Determine the [x, y] coordinate at the center of the cell enclosing the given text.  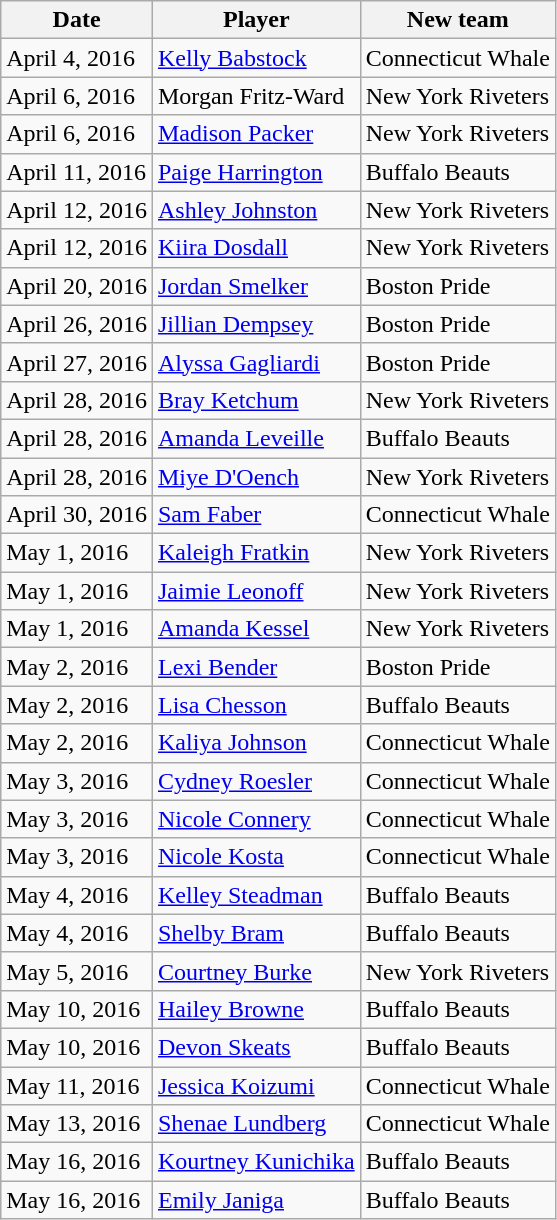
Miye D'Oench [256, 477]
Jillian Dempsey [256, 324]
New team [458, 20]
April 30, 2016 [77, 515]
May 13, 2016 [77, 1124]
Date [77, 20]
Paige Harrington [256, 172]
Kaleigh Fratkin [256, 553]
Nicole Kosta [256, 857]
Lexi Bender [256, 667]
Shenae Lundberg [256, 1124]
Shelby Bram [256, 933]
April 26, 2016 [77, 324]
Courtney Burke [256, 971]
Jessica Koizumi [256, 1085]
Madison Packer [256, 134]
Morgan Fritz-Ward [256, 96]
Sam Faber [256, 515]
April 4, 2016 [77, 58]
Kourtney Kunichika [256, 1162]
Nicole Connery [256, 819]
Devon Skeats [256, 1047]
Jordan Smelker [256, 286]
Jaimie Leonoff [256, 591]
April 27, 2016 [77, 362]
Player [256, 20]
Cydney Roesler [256, 781]
April 20, 2016 [77, 286]
Ashley Johnston [256, 210]
May 5, 2016 [77, 971]
April 11, 2016 [77, 172]
Lisa Chesson [256, 705]
Hailey Browne [256, 1009]
Kelly Babstock [256, 58]
Kaliya Johnson [256, 743]
Amanda Kessel [256, 629]
Kiira Dosdall [256, 248]
Amanda Leveille [256, 438]
May 11, 2016 [77, 1085]
Emily Janiga [256, 1200]
Alyssa Gagliardi [256, 362]
Kelley Steadman [256, 895]
Bray Ketchum [256, 400]
